Determine the [x, y] coordinate at the center of the cell enclosing the given text.  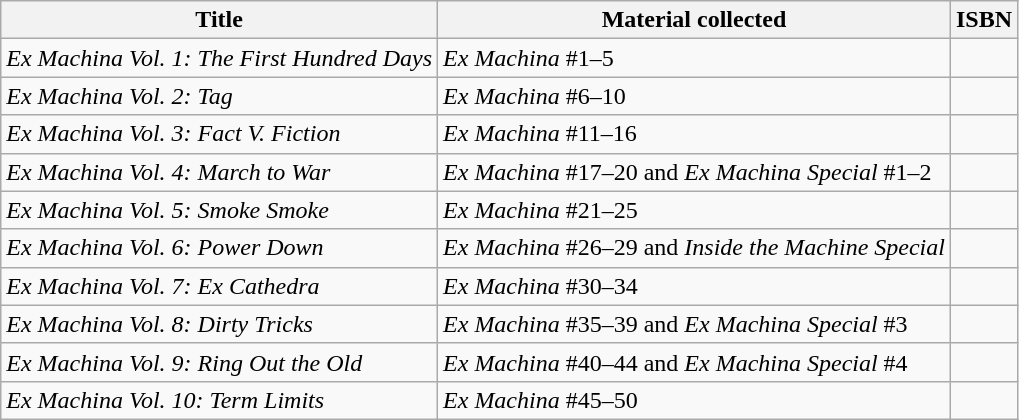
Ex Machina Vol. 1: The First Hundred Days [220, 58]
Ex Machina #21–25 [694, 210]
ISBN [984, 20]
Ex Machina #11–16 [694, 134]
Ex Machina Vol. 10: Term Limits [220, 400]
Ex Machina Vol. 8: Dirty Tricks [220, 324]
Ex Machina #1–5 [694, 58]
Title [220, 20]
Ex Machina #40–44 and Ex Machina Special #4 [694, 362]
Ex Machina Vol. 9: Ring Out the Old [220, 362]
Ex Machina #45–50 [694, 400]
Ex Machina Vol. 3: Fact V. Fiction [220, 134]
Ex Machina Vol. 4: March to War [220, 172]
Ex Machina #17–20 and Ex Machina Special #1–2 [694, 172]
Ex Machina #35–39 and Ex Machina Special #3 [694, 324]
Ex Machina Vol. 5: Smoke Smoke [220, 210]
Ex Machina #6–10 [694, 96]
Ex Machina Vol. 6: Power Down [220, 248]
Ex Machina #26–29 and Inside the Machine Special [694, 248]
Material collected [694, 20]
Ex Machina #30–34 [694, 286]
Ex Machina Vol. 7: Ex Cathedra [220, 286]
Ex Machina Vol. 2: Tag [220, 96]
